Return (X, Y) of the center of cell containing provided text 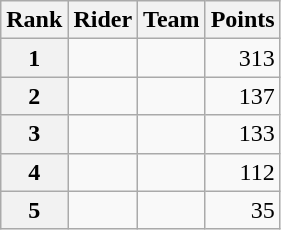
Rider (103, 20)
2 (34, 96)
5 (34, 210)
3 (34, 134)
313 (242, 58)
Rank (34, 20)
112 (242, 172)
Points (242, 20)
1 (34, 58)
133 (242, 134)
Team (172, 20)
137 (242, 96)
35 (242, 210)
4 (34, 172)
